Return (X, Y) of the center of cell containing provided text 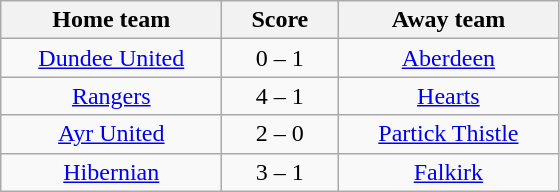
Dundee United (112, 58)
3 – 1 (280, 172)
2 – 0 (280, 134)
Hibernian (112, 172)
Falkirk (448, 172)
Rangers (112, 96)
Away team (448, 20)
Hearts (448, 96)
0 – 1 (280, 58)
Ayr United (112, 134)
Home team (112, 20)
Score (280, 20)
Partick Thistle (448, 134)
4 – 1 (280, 96)
Aberdeen (448, 58)
